Capture the cell that displays the provided text and extract its [X, Y] central coordinate. 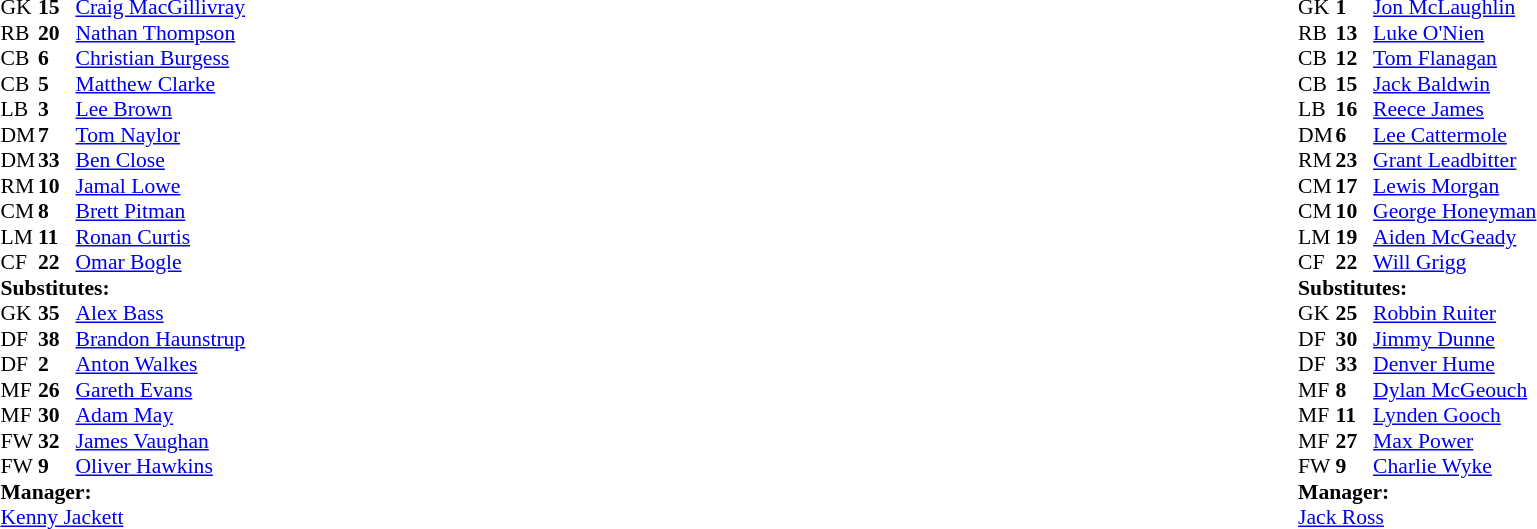
Aiden McGeady [1454, 237]
Denver Hume [1454, 365]
Adam May [161, 415]
Gareth Evans [161, 390]
Christian Burgess [161, 59]
13 [1355, 33]
Tom Flanagan [1454, 59]
12 [1355, 59]
Brett Pitman [161, 211]
19 [1355, 237]
2 [57, 365]
Matthew Clarke [161, 84]
Jimmy Dunne [1454, 339]
Ben Close [161, 161]
Max Power [1454, 441]
Lee Brown [161, 109]
3 [57, 109]
15 [1355, 84]
23 [1355, 161]
Charlie Wyke [1454, 467]
Tom Naylor [161, 135]
5 [57, 84]
Oliver Hawkins [161, 467]
Alex Bass [161, 313]
George Honeyman [1454, 211]
Lynden Gooch [1454, 415]
Anton Walkes [161, 365]
Dylan McGeouch [1454, 390]
Luke O'Nien [1454, 33]
Will Grigg [1454, 263]
Lewis Morgan [1454, 186]
26 [57, 390]
Omar Bogle [161, 263]
Nathan Thompson [161, 33]
Jack Baldwin [1454, 84]
25 [1355, 313]
Brandon Haunstrup [161, 339]
32 [57, 441]
Robbin Ruiter [1454, 313]
James Vaughan [161, 441]
7 [57, 135]
35 [57, 313]
38 [57, 339]
27 [1355, 441]
17 [1355, 186]
Reece James [1454, 109]
Ronan Curtis [161, 237]
16 [1355, 109]
Jamal Lowe [161, 186]
Grant Leadbitter [1454, 161]
Lee Cattermole [1454, 135]
20 [57, 33]
